Detect which cell encompasses the target text, then output its [X, Y] center coordinate. 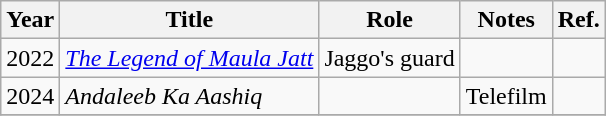
Ref. [578, 20]
Title [190, 20]
Year [30, 20]
Jaggo's guard [390, 58]
Role [390, 20]
2022 [30, 58]
The Legend of Maula Jatt [190, 58]
Telefilm [506, 96]
Andaleeb Ka Aashiq [190, 96]
2024 [30, 96]
Notes [506, 20]
